Identify which cell holds the provided text, then report its (X, Y) central coordinate. 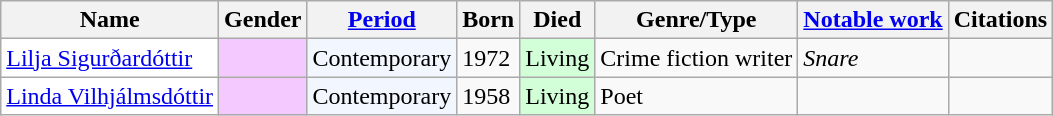
Notable work (873, 20)
Gender (263, 20)
Period (382, 20)
Linda Vilhjálmsdóttir (110, 96)
Citations (1000, 20)
Died (558, 20)
Name (110, 20)
Lilja Sigurðardóttir (110, 58)
Genre/Type (696, 20)
1958 (488, 96)
Born (488, 20)
Poet (696, 96)
Crime fiction writer (696, 58)
1972 (488, 58)
Snare (873, 58)
